Return [X, Y] of the center of cell containing provided text 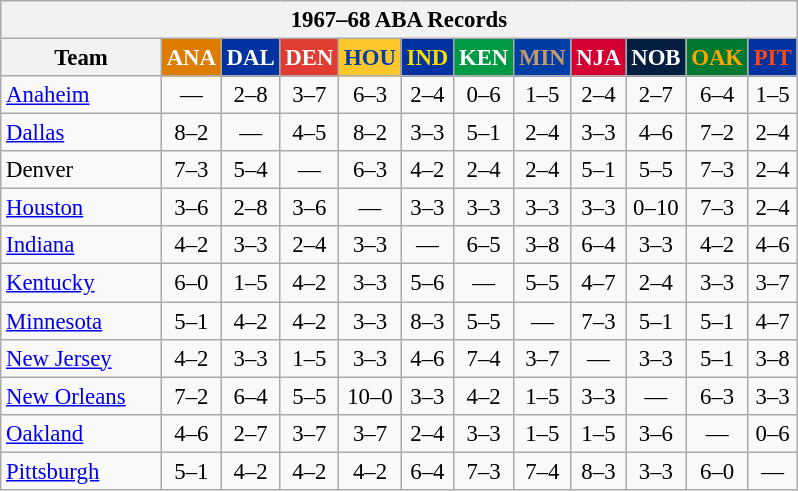
Oakland [82, 433]
Kentucky [82, 283]
Dallas [82, 133]
ANA [191, 58]
1967–68 ABA Records [399, 20]
6–5 [484, 245]
Anaheim [82, 95]
IND [427, 58]
5–6 [427, 283]
5–4 [250, 170]
Denver [82, 170]
NJA [598, 58]
OAK [718, 58]
10–0 [370, 396]
Houston [82, 208]
Team [82, 58]
PIT [772, 58]
KEN [484, 58]
Pittsburgh [82, 471]
0–10 [656, 208]
4–5 [310, 133]
New Jersey [82, 358]
DEN [310, 58]
HOU [370, 58]
DAL [250, 58]
Indiana [82, 245]
New Orleans [82, 396]
NOB [656, 58]
MIN [542, 58]
Minnesota [82, 321]
